Return (X, Y) of the center of cell containing provided text 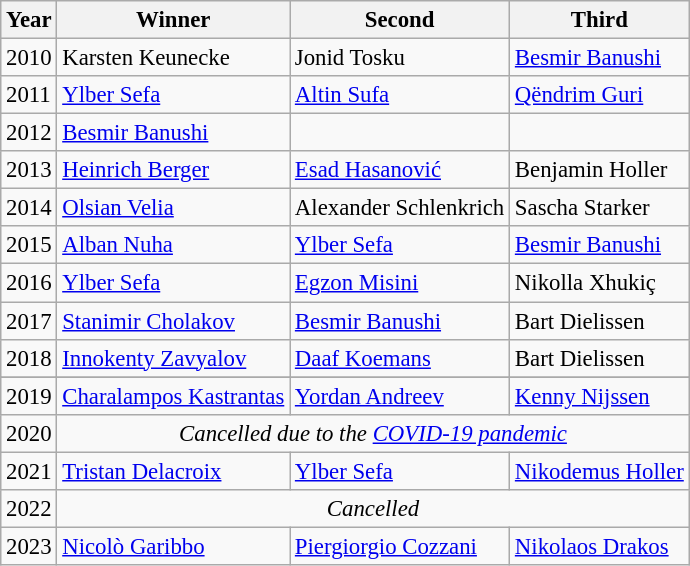
2019 (29, 396)
Piergiorgio Cozzani (400, 546)
2010 (29, 58)
Year (29, 20)
Benjamin Holler (600, 170)
Alban Nuha (174, 245)
Stanimir Cholakov (174, 321)
Cancelled (373, 509)
Esad Hasanović (400, 170)
Egzon Misini (400, 283)
Nicolò Garibbo (174, 546)
Karsten Keunecke (174, 58)
Tristan Delacroix (174, 471)
2020 (29, 433)
2021 (29, 471)
Charalampos Kastrantas (174, 396)
2017 (29, 321)
2018 (29, 358)
Cancelled due to the COVID-19 pandemic (373, 433)
Kenny Nijssen (600, 396)
Heinrich Berger (174, 170)
2016 (29, 283)
2011 (29, 95)
2013 (29, 170)
Altin Sufa (400, 95)
2022 (29, 509)
Nikolla Xhukiç (600, 283)
2015 (29, 245)
2012 (29, 133)
Alexander Schlenkrich (400, 208)
Nikodemus Holler (600, 471)
Daaf Koemans (400, 358)
Jonid Tosku (400, 58)
Olsian Velia (174, 208)
Sascha Starker (600, 208)
Winner (174, 20)
2014 (29, 208)
Yordan Andreev (400, 396)
Second (400, 20)
Nikolaos Drakos (600, 546)
Qëndrim Guri (600, 95)
Innokenty Zavyalov (174, 358)
2023 (29, 546)
Third (600, 20)
